Return (X, Y) of the center of cell containing provided text 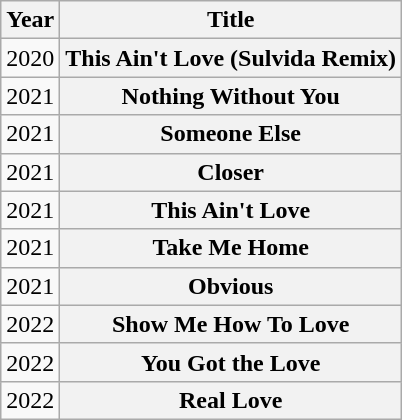
Title (231, 20)
This Ain't Love (231, 210)
Show Me How To Love (231, 324)
Someone Else (231, 134)
Obvious (231, 286)
Real Love (231, 400)
Take Me Home (231, 248)
Nothing Without You (231, 96)
This Ain't Love (Sulvida Remix) (231, 58)
Year (30, 20)
You Got the Love (231, 362)
2020 (30, 58)
Closer (231, 172)
